Return [x, y] of the center of cell containing provided text 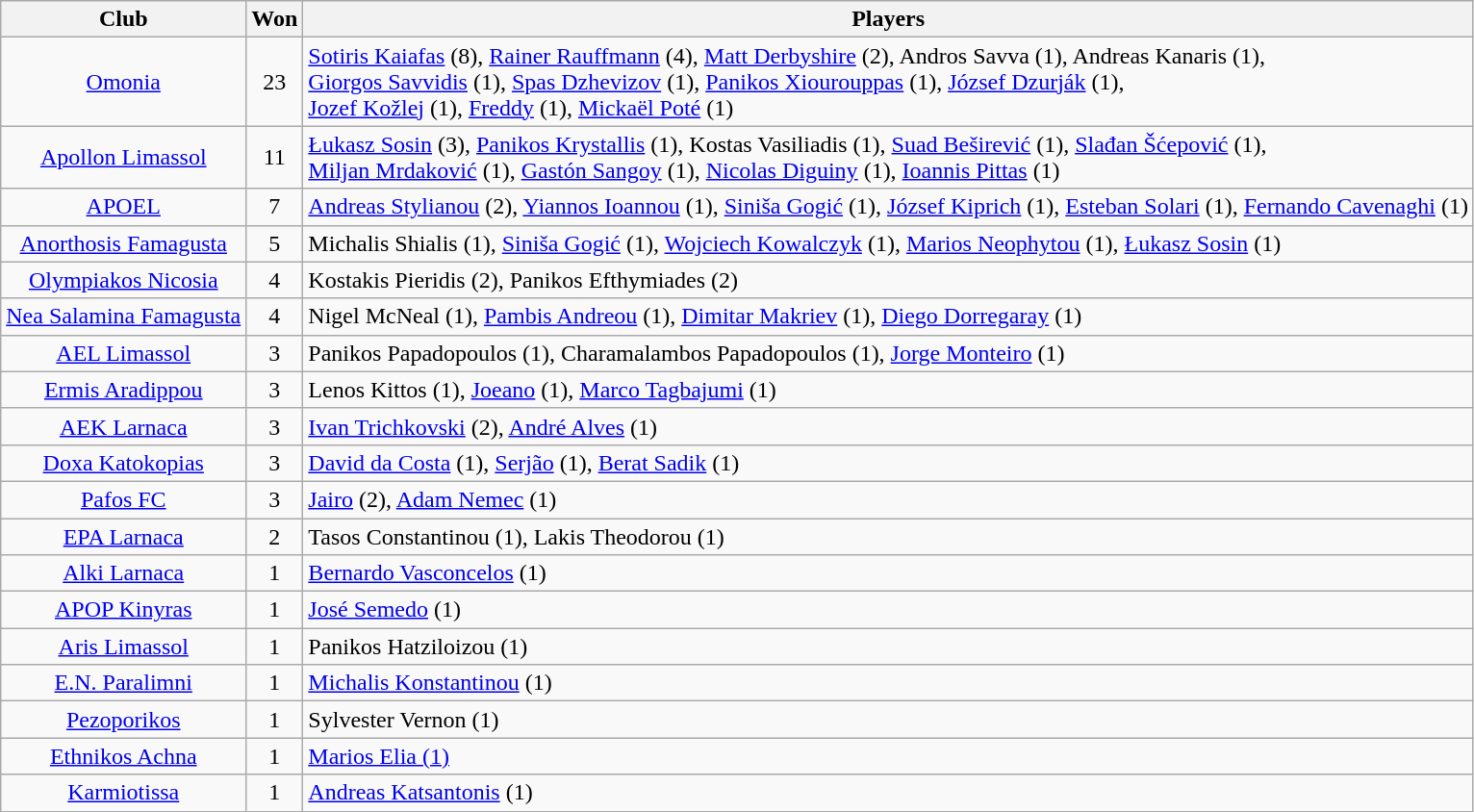
E.N. Paralimni [123, 683]
Omonia [123, 82]
Pezoporikos [123, 720]
11 [275, 158]
5 [275, 243]
Ermis Aradippou [123, 390]
AEL Limassol [123, 353]
Andreas Katsantonis (1) [889, 793]
Doxa Katokopias [123, 463]
Michalis Konstantinou (1) [889, 683]
Michalis Shialis (1), Siniša Gogić (1), Wojciech Kowalczyk (1), Marios Neophytou (1), Łukasz Sosin (1) [889, 243]
Pafos FC [123, 499]
Panikos Hatziloizou (1) [889, 647]
23 [275, 82]
Andreas Stylianou (2), Yiannos Ioannou (1), Siniša Gogić (1), József Kiprich (1), Esteban Solari (1), Fernando Cavenaghi (1) [889, 207]
Nigel McNeal (1), Pambis Andreou (1), Dimitar Makriev (1), Diego Dorregaray (1) [889, 317]
AEK Larnaca [123, 426]
Players [889, 19]
Marios Elia (1) [889, 756]
Club [123, 19]
Panikos Papadopoulos (1), Charamalambos Papadopoulos (1), Jorge Monteiro (1) [889, 353]
Tasos Constantinou (1), Lakis Theodorou (1) [889, 536]
Nea Salamina Famagusta [123, 317]
Olympiakos Nicosia [123, 280]
Alki Larnaca [123, 573]
Bernardo Vasconcelos (1) [889, 573]
José Semedo (1) [889, 610]
2 [275, 536]
David da Costa (1), Serjão (1), Berat Sadik (1) [889, 463]
Karmiotissa [123, 793]
APOP Kinyras [123, 610]
Jairo (2), Adam Nemec (1) [889, 499]
Lenos Kittos (1), Joeano (1), Marco Tagbajumi (1) [889, 390]
EPA Larnaca [123, 536]
Aris Limassol [123, 647]
Kostakis Pieridis (2), Panikos Efthymiades (2) [889, 280]
Anorthosis Famagusta [123, 243]
Sylvester Vernon (1) [889, 720]
Ethnikos Achna [123, 756]
Won [275, 19]
APOEL [123, 207]
7 [275, 207]
Ivan Trichkovski (2), André Alves (1) [889, 426]
Apollon Limassol [123, 158]
